Return the [x, y] coordinate for the center point of the cell that contains the specified text.  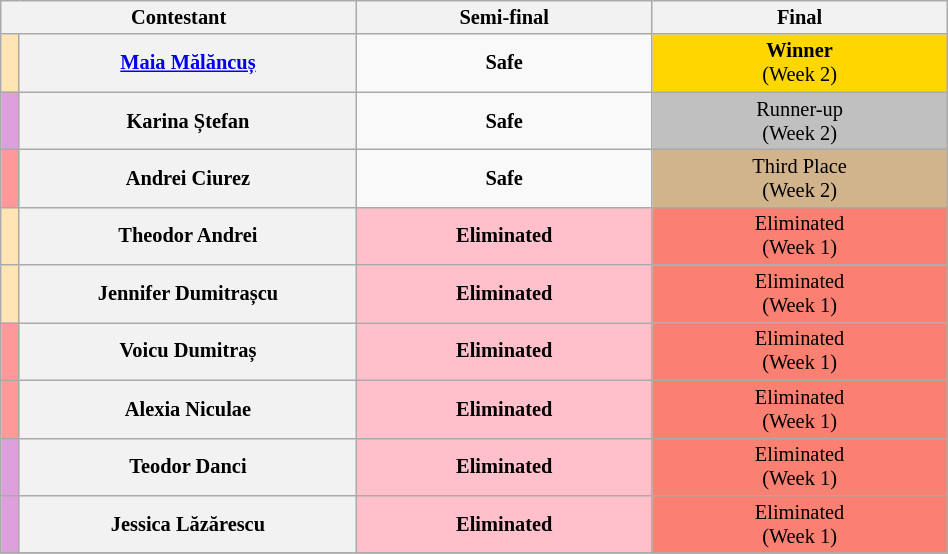
Contestant [179, 17]
Jennifer Dumitrașcu [188, 294]
Third Place (Week 2) [800, 178]
Winner (Week 2) [800, 63]
Voicu Dumitraș [188, 351]
Teodor Danci [188, 467]
Maia Mălăncuș [188, 63]
Semi-final [504, 17]
Final [800, 17]
Andrei Ciurez [188, 178]
Theodor Andrei [188, 236]
Karina Ștefan [188, 121]
Runner-up (Week 2) [800, 121]
Jessica Lăzărescu [188, 524]
Alexia Niculae [188, 409]
